Pinpoint the cell where the given text exists, returning its [x, y] midpoint coordinate. 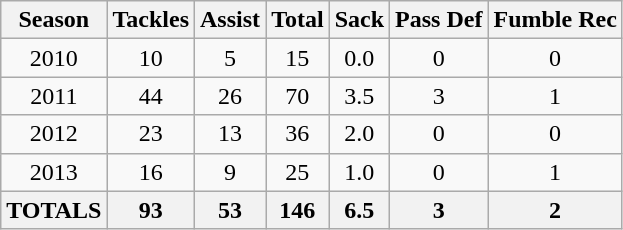
9 [230, 172]
16 [151, 172]
0.0 [359, 58]
44 [151, 96]
Assist [230, 20]
2 [555, 210]
2011 [54, 96]
2012 [54, 134]
25 [298, 172]
Season [54, 20]
Tackles [151, 20]
36 [298, 134]
Pass Def [439, 20]
2013 [54, 172]
2.0 [359, 134]
Sack [359, 20]
23 [151, 134]
2010 [54, 58]
26 [230, 96]
13 [230, 134]
93 [151, 210]
146 [298, 210]
10 [151, 58]
5 [230, 58]
70 [298, 96]
TOTALS [54, 210]
53 [230, 210]
6.5 [359, 210]
Fumble Rec [555, 20]
15 [298, 58]
3.5 [359, 96]
Total [298, 20]
1.0 [359, 172]
